Determine the [X, Y] coordinate at the center of the cell enclosing the given text.  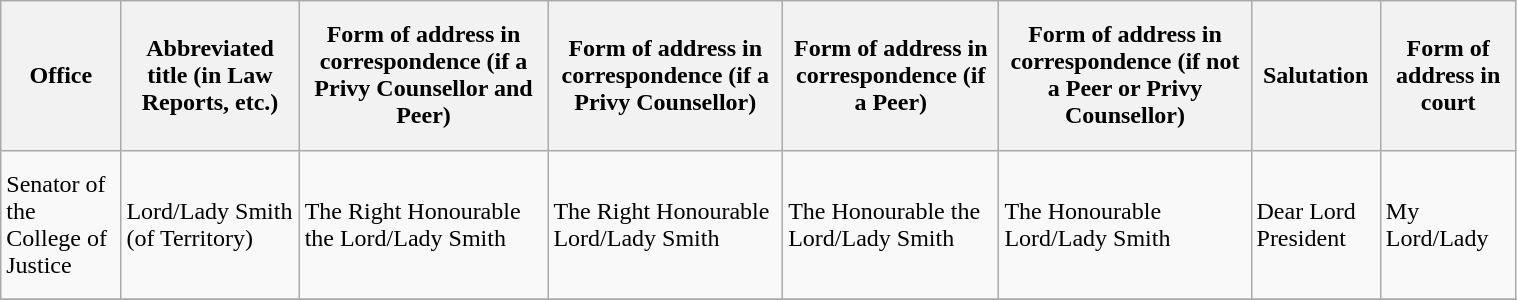
Form of address in correspondence (if a Privy Counsellor) [666, 76]
Form of address in correspondence (if a Privy Counsellor and Peer) [424, 76]
The Honourable Lord/Lady Smith [1125, 224]
Senator of the College of Justice [61, 224]
Abbreviated title (in Law Reports, etc.) [210, 76]
The Right Honourable Lord/Lady Smith [666, 224]
The Honourable the Lord/Lady Smith [891, 224]
The Right Honourable the Lord/Lady Smith [424, 224]
My Lord/Lady [1448, 224]
Form of address in correspondence (if a Peer) [891, 76]
Form of address in court [1448, 76]
Form of address in correspondence (if not a Peer or Privy Counsellor) [1125, 76]
Office [61, 76]
Lord/Lady Smith (of Territory) [210, 224]
Dear Lord President [1316, 224]
Salutation [1316, 76]
